Capture the cell that displays the provided text and extract its (X, Y) central coordinate. 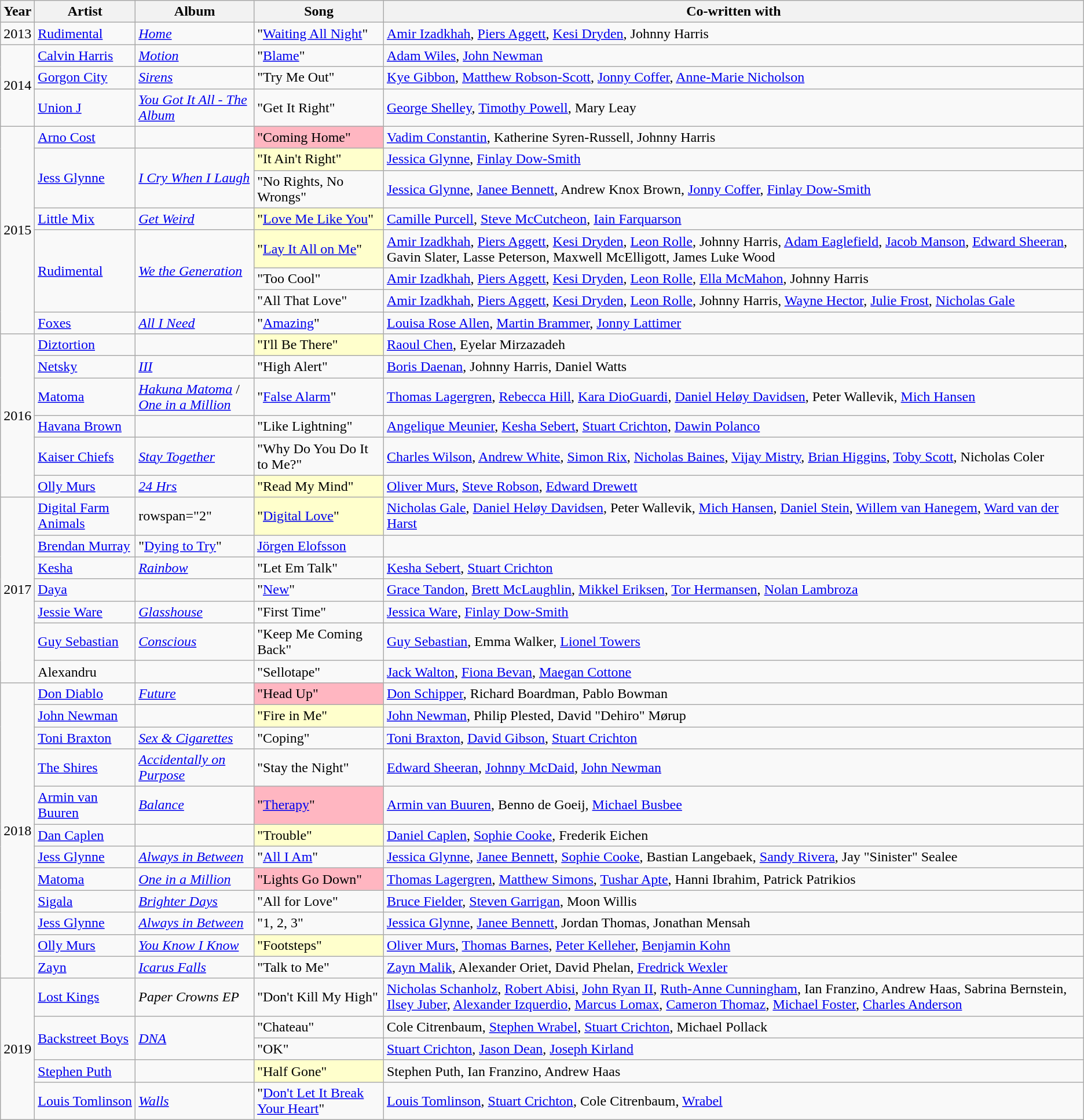
Stephen Puth (85, 1071)
rowspan="2" (195, 516)
Jack Walton, Fiona Bevan, Maegan Cottone (733, 671)
Sigala (85, 901)
Conscious (195, 641)
"Waiting All Night" (319, 34)
Angelique Meunier, Kesha Sebert, Stuart Crichton, Dawin Polanco (733, 427)
Jessica Glynne, Finlay Dow-Smith (733, 159)
"False Alarm" (319, 397)
Co-written with (733, 12)
Grace Tandon, Brett McLaughlin, Mikkel Eriksen, Tor Hermansen, Nolan Lambroza (733, 590)
"It Ain't Right" (319, 159)
You Know I Know (195, 945)
Guy Sebastian (85, 641)
Netsky (85, 367)
"Try Me Out" (319, 78)
Zayn Malik, Alexander Oriet, David Phelan, Fredrick Wexler (733, 967)
Louis Tomlinson, Stuart Crichton, Cole Citrenbaum, Wrabel (733, 1101)
Arno Cost (85, 137)
"Don't Let It Break Your Heart" (319, 1101)
Amir Izadkhah, Piers Aggett, Kesi Dryden, Leon Rolle, Johnny Harris, Wayne Hector, Julie Frost, Nicholas Gale (733, 300)
"All That Love" (319, 300)
"Don't Kill My High" (319, 997)
"Keep Me Coming Back" (319, 641)
"Lights Go Down" (319, 879)
John Newman, Philip Plested, David "Dehiro" Mørup (733, 715)
"Half Gone" (319, 1071)
"Amazing" (319, 322)
Amir Izadkhah, Piers Aggett, Kesi Dryden, Johnny Harris (733, 34)
"Love Me Like You" (319, 219)
"Too Cool" (319, 278)
"Digital Love" (319, 516)
2017 (17, 590)
Digital Farm Animals (85, 516)
Raoul Chen, Eyelar Mirzazadeh (733, 345)
Walls (195, 1101)
III (195, 367)
Jessie Ware (85, 612)
Song (319, 12)
All I Need (195, 322)
Thomas Lagergren, Matthew Simons, Tushar Apte, Hanni Ibrahim, Patrick Patrikios (733, 879)
Brighter Days (195, 901)
"Sellotape" (319, 671)
Rainbow (195, 568)
"Therapy" (319, 806)
Backstreet Boys (85, 1038)
Future (195, 693)
"Why Do You Do It to Me?" (319, 456)
Brendan Murray (85, 546)
George Shelley, Timothy Powell, Mary Leay (733, 108)
Sex & Cigarettes (195, 738)
"Read My Mind" (319, 486)
Daniel Caplen, Sophie Cooke, Frederik Eichen (733, 835)
"High Alert" (319, 367)
Kaiser Chiefs (85, 456)
DNA (195, 1038)
"Coping" (319, 738)
Hakuna Matoma /One in a Million (195, 397)
Paper Crowns EP (195, 997)
Get Weird (195, 219)
2019 (17, 1049)
2013 (17, 34)
Little Mix (85, 219)
2015 (17, 230)
"New" (319, 590)
"Coming Home" (319, 137)
Guy Sebastian, Emma Walker, Lionel Towers (733, 641)
"OK" (319, 1049)
Home (195, 34)
Calvin Harris (85, 56)
Icarus Falls (195, 967)
"No Rights, No Wrongs" (319, 189)
"Trouble" (319, 835)
Year (17, 12)
I Cry When I Laugh (195, 178)
Oliver Murs, Steve Robson, Edward Drewett (733, 486)
Balance (195, 806)
Charles Wilson, Andrew White, Simon Rix, Nicholas Baines, Vijay Mistry, Brian Higgins, Toby Scott, Nicholas Coler (733, 456)
Kesha Sebert, Stuart Crichton (733, 568)
Bruce Fielder, Steven Garrigan, Moon Willis (733, 901)
Edward Sheeran, Johnny McDaid, John Newman (733, 768)
Zayn (85, 967)
Louis Tomlinson (85, 1101)
"Like Lightning" (319, 427)
"1, 2, 3" (319, 923)
Diztortion (85, 345)
"All I Am" (319, 857)
Oliver Murs, Thomas Barnes, Peter Kelleher, Benjamin Kohn (733, 945)
"Dying to Try" (195, 546)
Don Schipper, Richard Boardman, Pablo Bowman (733, 693)
Toni Braxton (85, 738)
Jessica Glynne, Janee Bennett, Sophie Cooke, Bastian Langebaek, Sandy Rivera, Jay "Sinister" Sealee (733, 857)
"Fire in Me" (319, 715)
"Blame" (319, 56)
Cole Citrenbaum, Stephen Wrabel, Stuart Crichton, Michael Pollack (733, 1027)
Motion (195, 56)
Accidentally on Purpose (195, 768)
Foxes (85, 322)
"I'll Be There" (319, 345)
One in a Million (195, 879)
2018 (17, 830)
Thomas Lagergren, Rebecca Hill, Kara DioGuardi, Daniel Heløy Davidsen, Peter Wallevik, Mich Hansen (733, 397)
Kye Gibbon, Matthew Robson-Scott, Jonny Coffer, Anne-Marie Nicholson (733, 78)
Amir Izadkhah, Piers Aggett, Kesi Dryden, Leon Rolle, Ella McMahon, Johnny Harris (733, 278)
The Shires (85, 768)
You Got It All - The Album (195, 108)
"Chateau" (319, 1027)
Jessica Glynne, Janee Bennett, Jordan Thomas, Jonathan Mensah (733, 923)
"Lay It All on Me" (319, 249)
Jessica Ware, Finlay Dow-Smith (733, 612)
"Let Em Talk" (319, 568)
2014 (17, 86)
"Talk to Me" (319, 967)
Armin van Buuren, Benno de Goeij, Michael Busbee (733, 806)
Camille Purcell, Steve McCutcheon, Iain Farquarson (733, 219)
Don Diablo (85, 693)
"Get It Right" (319, 108)
Nicholas Gale, Daniel Heløy Davidsen, Peter Wallevik, Mich Hansen, Daniel Stein, Willem van Hanegem, Ward van der Harst (733, 516)
Adam Wiles, John Newman (733, 56)
Glasshouse (195, 612)
Stay Together (195, 456)
Jörgen Elofsson (319, 546)
Toni Braxton, David Gibson, Stuart Crichton (733, 738)
Stephen Puth, Ian Franzino, Andrew Haas (733, 1071)
Armin van Buuren (85, 806)
"Stay the Night" (319, 768)
Havana Brown (85, 427)
Jessica Glynne, Janee Bennett, Andrew Knox Brown, Jonny Coffer, Finlay Dow-Smith (733, 189)
"All for Love" (319, 901)
Sirens (195, 78)
Kesha (85, 568)
Louisa Rose Allen, Martin Brammer, Jonny Lattimer (733, 322)
24 Hrs (195, 486)
Vadim Constantin, Katherine Syren-Russell, Johnny Harris (733, 137)
Dan Caplen (85, 835)
2016 (17, 416)
"Head Up" (319, 693)
John Newman (85, 715)
"Footsteps" (319, 945)
Boris Daenan, Johnny Harris, Daniel Watts (733, 367)
Union J (85, 108)
Album (195, 12)
Artist (85, 12)
Lost Kings (85, 997)
"First Time" (319, 612)
We the Generation (195, 271)
Alexandru (85, 671)
Daya (85, 590)
Gorgon City (85, 78)
Stuart Crichton, Jason Dean, Joseph Kirland (733, 1049)
